Capture the cell that displays the provided text and extract its (x, y) central coordinate. 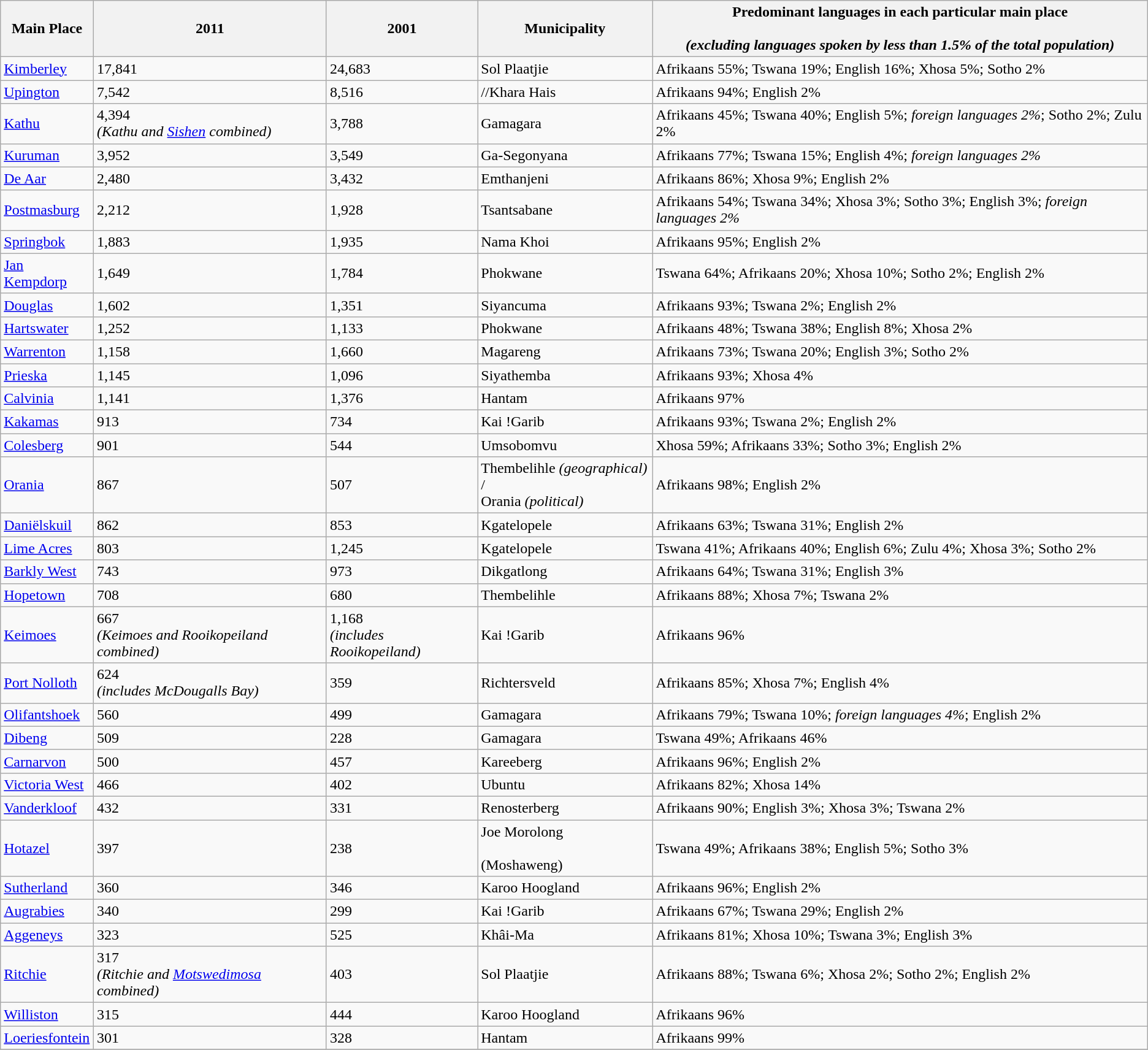
Afrikaans 88%; Tswana 6%; Xhosa 2%; Sotho 2%; English 2% (900, 975)
Thembelihle (565, 595)
1,935 (402, 242)
Predominant languages in each particular main place(excluding languages spoken by less than 1.5% of the total population) (900, 29)
Afrikaans 90%; English 3%; Xhosa 3%; Tswana 2% (900, 808)
Afrikaans 86%; Xhosa 9%; English 2% (900, 178)
507 (402, 485)
Khâi-Ma (565, 935)
3,549 (402, 155)
1,351 (402, 305)
Afrikaans 98%; English 2% (900, 485)
Afrikaans 81%; Xhosa 10%; Tswana 3%; English 3% (900, 935)
Williston (47, 1014)
Afrikaans 67%; Tswana 29%; English 2% (900, 911)
867 (210, 485)
Ubuntu (565, 784)
Xhosa 59%; Afrikaans 33%; Sotho 3%; English 2% (900, 445)
Ritchie (47, 975)
360 (210, 888)
Postmasburg (47, 210)
Afrikaans 73%; Tswana 20%; English 3%; Sotho 2% (900, 351)
2011 (210, 29)
Afrikaans 93%; Xhosa 4% (900, 375)
901 (210, 445)
3,432 (402, 178)
403 (402, 975)
734 (402, 422)
1,158 (210, 351)
De Aar (47, 178)
1,141 (210, 399)
Kakamas (47, 422)
1,660 (402, 351)
803 (210, 548)
Dikgatlong (565, 572)
Main Place (47, 29)
432 (210, 808)
457 (402, 761)
Tswana 64%; Afrikaans 20%; Xhosa 10%; Sotho 2%; English 2% (900, 274)
708 (210, 595)
Kimberley (47, 69)
Upington (47, 92)
228 (402, 738)
1,602 (210, 305)
Hotazel (47, 848)
Afrikaans 64%; Tswana 31%; English 3% (900, 572)
Aggeneys (47, 935)
Municipality (565, 29)
3,952 (210, 155)
Lime Acres (47, 548)
Barkly West (47, 572)
1,883 (210, 242)
Afrikaans 99% (900, 1038)
Afrikaans 94%; English 2% (900, 92)
315 (210, 1014)
Springbok (47, 242)
238 (402, 848)
Afrikaans 48%; Tswana 38%; English 8%; Xhosa 2% (900, 328)
17,841 (210, 69)
328 (402, 1038)
525 (402, 935)
544 (402, 445)
Tswana 49%; Afrikaans 46% (900, 738)
Tswana 41%; Afrikaans 40%; English 6%; Zulu 4%; Xhosa 3%; Sotho 2% (900, 548)
2,212 (210, 210)
1,245 (402, 548)
4,394 (Kathu and Sishen combined) (210, 124)
Afrikaans 88%; Xhosa 7%; Tswana 2% (900, 595)
7,542 (210, 92)
Richtersveld (565, 683)
Afrikaans 82%; Xhosa 14% (900, 784)
Afrikaans 45%; Tswana 40%; English 5%; foreign languages 2%; Sotho 2%; Zulu 2% (900, 124)
Tsantsabane (565, 210)
Orania (47, 485)
444 (402, 1014)
Afrikaans 97% (900, 399)
499 (402, 715)
346 (402, 888)
Afrikaans 85%; Xhosa 7%; English 4% (900, 683)
2,480 (210, 178)
Afrikaans 55%; Tswana 19%; English 16%; Xhosa 5%; Sotho 2% (900, 69)
Dibeng (47, 738)
Daniëlskuil (47, 525)
402 (402, 784)
Emthanjeni (565, 178)
680 (402, 595)
509 (210, 738)
Kareeberg (565, 761)
Renosterberg (565, 808)
Loeriesfontein (47, 1038)
Victoria West (47, 784)
Magareng (565, 351)
359 (402, 683)
Vanderkloof (47, 808)
1,133 (402, 328)
Siyathemba (565, 375)
8,516 (402, 92)
Colesberg (47, 445)
466 (210, 784)
Tswana 49%; Afrikaans 38%; English 5%; Sotho 3% (900, 848)
Umsobomvu (565, 445)
331 (402, 808)
743 (210, 572)
1,096 (402, 375)
Kathu (47, 124)
397 (210, 848)
Sutherland (47, 888)
1,252 (210, 328)
1,168(includes Rooikopeiland) (402, 635)
624 (includes McDougalls Bay) (210, 683)
Ga-Segonyana (565, 155)
Keimoes (47, 635)
Kuruman (47, 155)
Douglas (47, 305)
Hartswater (47, 328)
1,928 (402, 210)
1,784 (402, 274)
Port Nolloth (47, 683)
24,683 (402, 69)
Prieska (47, 375)
340 (210, 911)
Afrikaans 79%; Tswana 10%; foreign languages 4%; English 2% (900, 715)
301 (210, 1038)
1,145 (210, 375)
299 (402, 911)
Afrikaans 77%; Tswana 15%; English 4%; foreign languages 2% (900, 155)
Afrikaans 63%; Tswana 31%; English 2% (900, 525)
560 (210, 715)
Hopetown (47, 595)
1,649 (210, 274)
Jan Kempdorp (47, 274)
3,788 (402, 124)
Afrikaans 95%; English 2% (900, 242)
Warrenton (47, 351)
Afrikaans 54%; Tswana 34%; Xhosa 3%; Sotho 3%; English 3%; foreign languages 2% (900, 210)
Thembelihle (geographical) /Orania (political) (565, 485)
913 (210, 422)
Olifantshoek (47, 715)
Joe Morolong (Moshaweng) (565, 848)
2001 (402, 29)
Siyancuma (565, 305)
317 (Ritchie and Motswedimosa combined) (210, 975)
//Khara Hais (565, 92)
323 (210, 935)
853 (402, 525)
Calvinia (47, 399)
500 (210, 761)
1,376 (402, 399)
Augrabies (47, 911)
862 (210, 525)
667 (Keimoes and Rooikopeiland combined) (210, 635)
Nama Khoi (565, 242)
973 (402, 572)
Carnarvon (47, 761)
